Locate the cell with the specified text and output its [x, y] center coordinate. 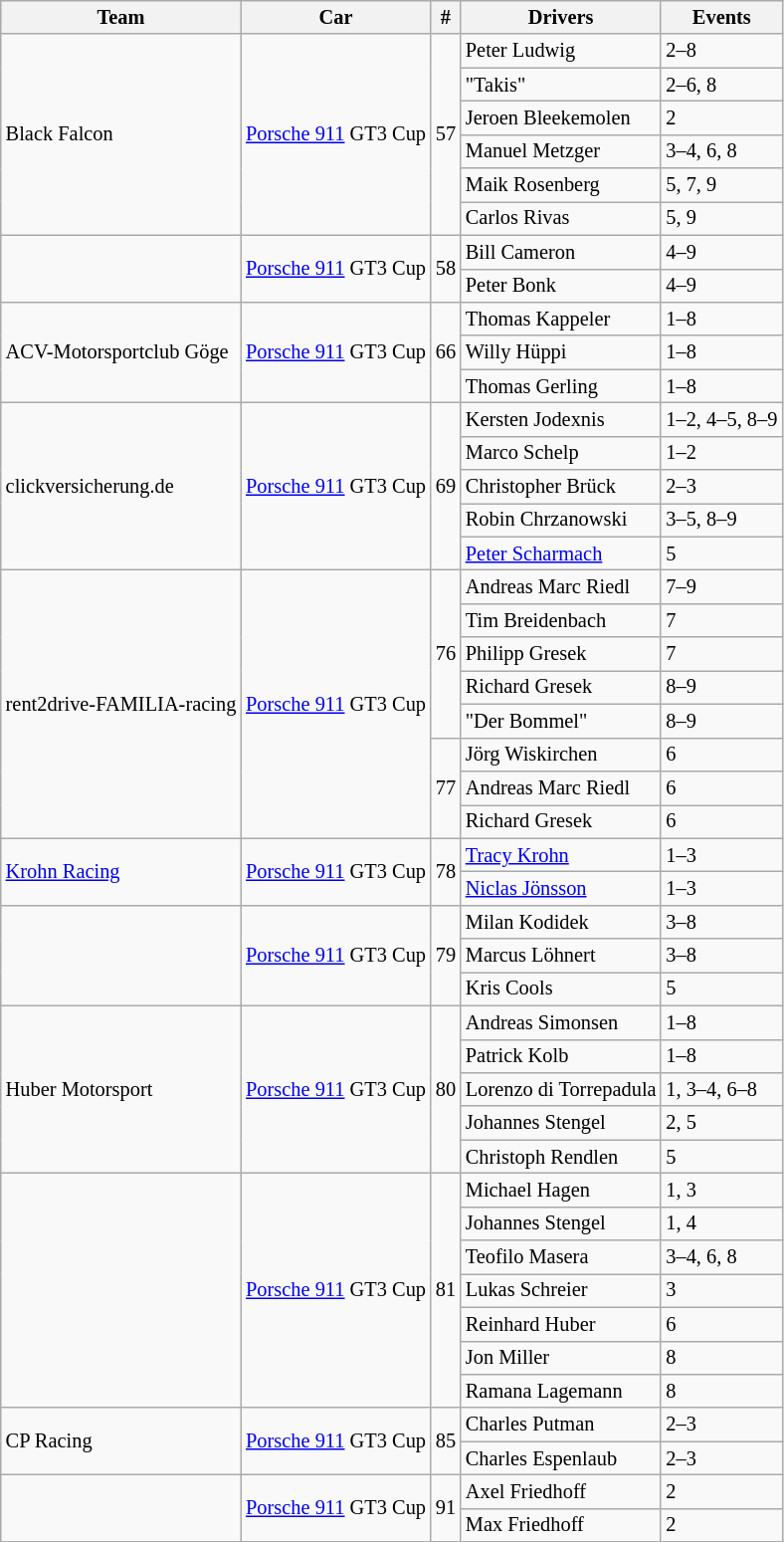
Kris Cools [561, 989]
Manuel Metzger [561, 151]
"Der Bommel" [561, 721]
77 [446, 788]
Christopher Brück [561, 487]
1–2, 4–5, 8–9 [721, 419]
Lukas Schreier [561, 1290]
Drivers [561, 17]
76 [446, 653]
Philipp Gresek [561, 654]
2–8 [721, 51]
5, 7, 9 [721, 185]
"Takis" [561, 85]
Tracy Krohn [561, 855]
69 [446, 486]
85 [446, 1441]
Peter Ludwig [561, 51]
81 [446, 1290]
ACV-Motorsportclub Göge [121, 352]
Maik Rosenberg [561, 185]
58 [446, 269]
Christoph Rendlen [561, 1157]
3–5, 8–9 [721, 520]
1, 3 [721, 1190]
clickversicherung.de [121, 486]
Teofilo Masera [561, 1257]
Thomas Gerling [561, 386]
Lorenzo di Torrepadula [561, 1089]
1, 4 [721, 1223]
rent2drive-FAMILIA-racing [121, 703]
7–9 [721, 586]
Black Falcon [121, 134]
80 [446, 1089]
Robin Chrzanowski [561, 520]
CP Racing [121, 1441]
Jeroen Bleekemolen [561, 117]
3 [721, 1290]
Ramana Lagemann [561, 1391]
91 [446, 1507]
Peter Bonk [561, 286]
Car [336, 17]
79 [446, 956]
Jörg Wiskirchen [561, 755]
# [446, 17]
Carlos Rivas [561, 218]
Bill Cameron [561, 252]
Huber Motorsport [121, 1089]
Marco Schelp [561, 453]
Niclas Jönsson [561, 888]
Marcus Löhnert [561, 956]
Peter Scharmach [561, 553]
66 [446, 352]
Charles Espenlaub [561, 1458]
Jon Miller [561, 1358]
57 [446, 134]
1–2 [721, 453]
Andreas Simonsen [561, 1022]
2–6, 8 [721, 85]
Krohn Racing [121, 872]
1, 3–4, 6–8 [721, 1089]
Patrick Kolb [561, 1056]
Team [121, 17]
Events [721, 17]
Milan Kodidek [561, 922]
Kersten Jodexnis [561, 419]
Reinhard Huber [561, 1324]
Axel Friedhoff [561, 1491]
78 [446, 872]
Willy Hüppi [561, 352]
2, 5 [721, 1123]
5, 9 [721, 218]
Charles Putman [561, 1425]
Thomas Kappeler [561, 319]
Max Friedhoff [561, 1525]
Michael Hagen [561, 1190]
Tim Breidenbach [561, 620]
